Provide the (X, Y) coordinate of the cell's center where the given text is located.  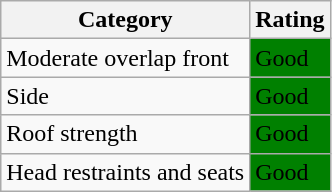
Head restraints and seats (126, 172)
Moderate overlap front (126, 58)
Rating (290, 20)
Side (126, 96)
Category (126, 20)
Roof strength (126, 134)
